Identify which cell holds the provided text, then report its [X, Y] central coordinate. 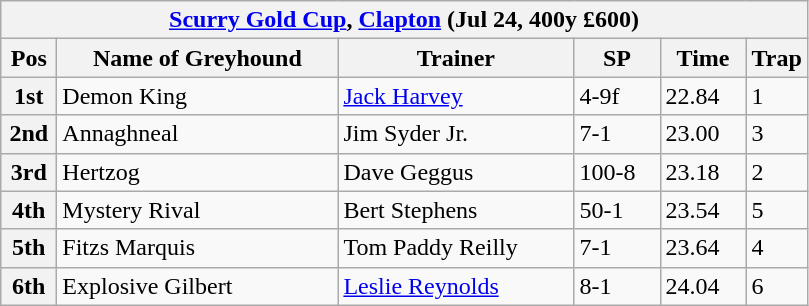
8-1 [617, 286]
Trainer [456, 58]
50-1 [617, 210]
Hertzog [198, 172]
6th [29, 286]
1 [776, 96]
2 [776, 172]
Demon King [198, 96]
1st [29, 96]
22.84 [703, 96]
4-9f [617, 96]
3rd [29, 172]
Fitzs Marquis [198, 248]
23.00 [703, 134]
23.64 [703, 248]
Name of Greyhound [198, 58]
SP [617, 58]
5th [29, 248]
Scurry Gold Cup, Clapton (Jul 24, 400y £600) [404, 20]
23.18 [703, 172]
Mystery Rival [198, 210]
2nd [29, 134]
5 [776, 210]
Jack Harvey [456, 96]
100-8 [617, 172]
Tom Paddy Reilly [456, 248]
Explosive Gilbert [198, 286]
Leslie Reynolds [456, 286]
Bert Stephens [456, 210]
Time [703, 58]
23.54 [703, 210]
Dave Geggus [456, 172]
4th [29, 210]
Pos [29, 58]
3 [776, 134]
Trap [776, 58]
Jim Syder Jr. [456, 134]
4 [776, 248]
Annaghneal [198, 134]
6 [776, 286]
24.04 [703, 286]
